Pinpoint the cell where the given text exists, returning its (X, Y) midpoint coordinate. 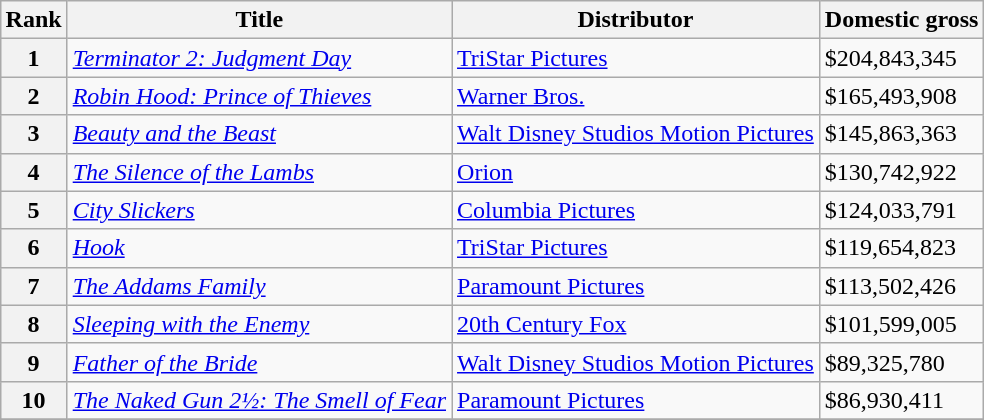
20th Century Fox (636, 324)
7 (34, 286)
Hook (259, 248)
8 (34, 324)
Distributor (636, 20)
$89,325,780 (902, 362)
Orion (636, 172)
$113,502,426 (902, 286)
2 (34, 96)
Domestic gross (902, 20)
Title (259, 20)
Rank (34, 20)
9 (34, 362)
Terminator 2: Judgment Day (259, 58)
$119,654,823 (902, 248)
10 (34, 400)
The Naked Gun 2½: The Smell of Fear (259, 400)
$204,843,345 (902, 58)
Sleeping with the Enemy (259, 324)
5 (34, 210)
1 (34, 58)
Father of the Bride (259, 362)
The Silence of the Lambs (259, 172)
$124,033,791 (902, 210)
$101,599,005 (902, 324)
3 (34, 134)
$86,930,411 (902, 400)
Warner Bros. (636, 96)
$145,863,363 (902, 134)
City Slickers (259, 210)
$165,493,908 (902, 96)
$130,742,922 (902, 172)
6 (34, 248)
The Addams Family (259, 286)
Beauty and the Beast (259, 134)
Columbia Pictures (636, 210)
4 (34, 172)
Robin Hood: Prince of Thieves (259, 96)
